Determine the (X, Y) coordinate at the center of the cell enclosing the given text.  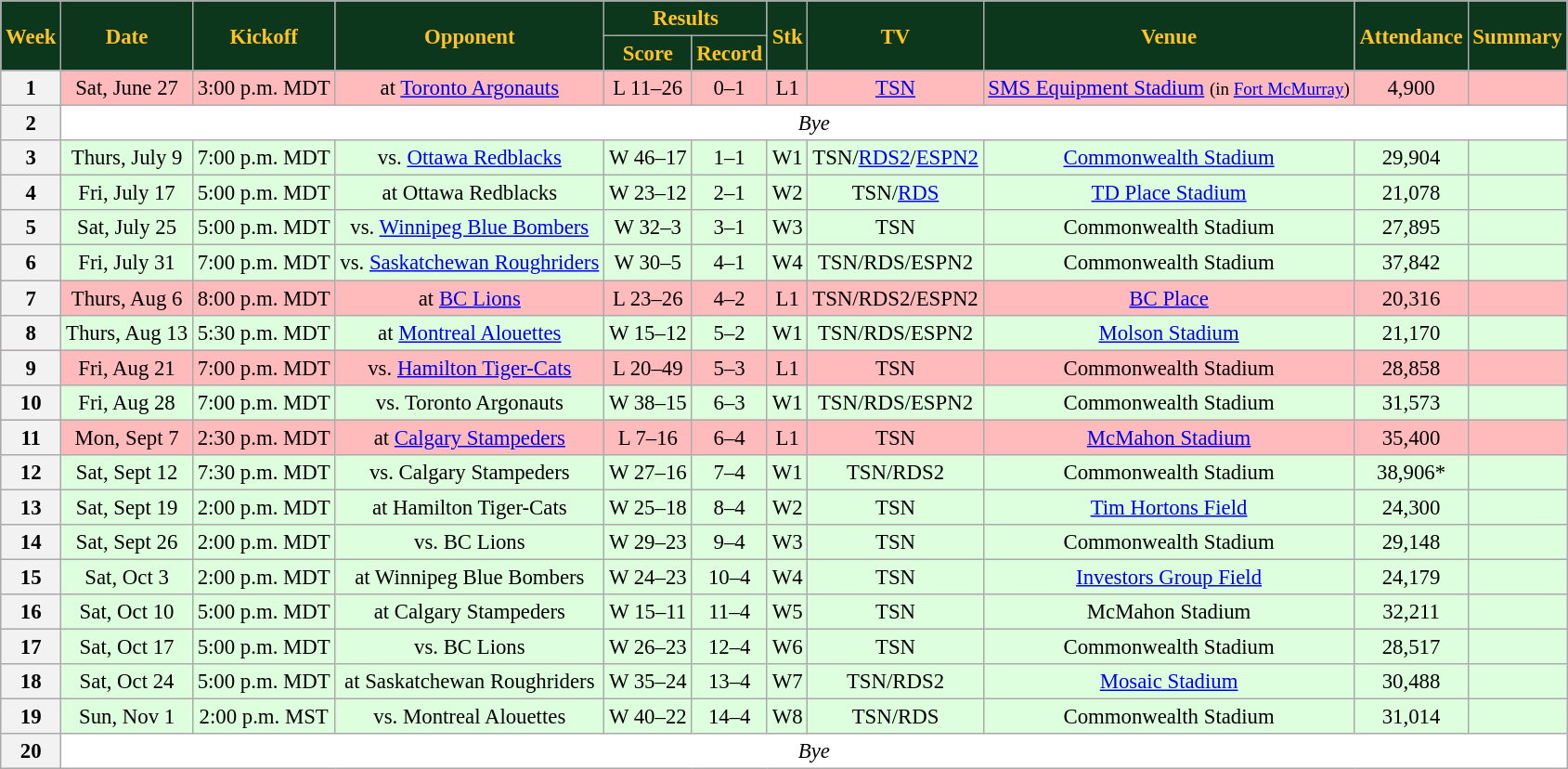
14 (32, 542)
4,900 (1411, 88)
TD Place Stadium (1169, 193)
W 15–12 (648, 332)
vs. Saskatchewan Roughriders (470, 263)
vs. Winnipeg Blue Bombers (470, 228)
4–2 (730, 298)
Fri, Aug 28 (127, 402)
at Toronto Argonauts (470, 88)
5–3 (730, 368)
20 (32, 751)
SMS Equipment Stadium (in Fort McMurray) (1169, 88)
W 38–15 (648, 402)
2:00 p.m. MST (264, 717)
W5 (787, 612)
2 (32, 124)
38,906* (1411, 473)
20,316 (1411, 298)
18 (32, 682)
11 (32, 437)
9–4 (730, 542)
Results (686, 19)
6–3 (730, 402)
17 (32, 647)
Date (127, 35)
31,573 (1411, 402)
9 (32, 368)
4 (32, 193)
13–4 (730, 682)
Sat, June 27 (127, 88)
Sat, Sept 26 (127, 542)
21,170 (1411, 332)
32,211 (1411, 612)
Sat, Oct 10 (127, 612)
vs. Hamilton Tiger-Cats (470, 368)
8:00 p.m. MDT (264, 298)
3:00 p.m. MDT (264, 88)
35,400 (1411, 437)
vs. Toronto Argonauts (470, 402)
12 (32, 473)
5 (32, 228)
vs. Ottawa Redblacks (470, 158)
Attendance (1411, 35)
W 24–23 (648, 577)
Thurs, July 9 (127, 158)
at Winnipeg Blue Bombers (470, 577)
W 23–12 (648, 193)
BC Place (1169, 298)
L 11–26 (648, 88)
14–4 (730, 717)
Thurs, Aug 6 (127, 298)
31,014 (1411, 717)
Summary (1517, 35)
W 26–23 (648, 647)
Fri, Aug 21 (127, 368)
W 32–3 (648, 228)
11–4 (730, 612)
28,517 (1411, 647)
at Saskatchewan Roughriders (470, 682)
Record (730, 54)
at Montreal Alouettes (470, 332)
13 (32, 507)
29,148 (1411, 542)
30,488 (1411, 682)
vs. Calgary Stampeders (470, 473)
12–4 (730, 647)
Mosaic Stadium (1169, 682)
W 29–23 (648, 542)
Fri, July 31 (127, 263)
Fri, July 17 (127, 193)
Tim Hortons Field (1169, 507)
10–4 (730, 577)
W 27–16 (648, 473)
6–4 (730, 437)
16 (32, 612)
W7 (787, 682)
3–1 (730, 228)
at Hamilton Tiger-Cats (470, 507)
24,179 (1411, 577)
W 30–5 (648, 263)
Opponent (470, 35)
2–1 (730, 193)
7–4 (730, 473)
at Ottawa Redblacks (470, 193)
8 (32, 332)
Sat, Oct 3 (127, 577)
at BC Lions (470, 298)
Sat, Oct 24 (127, 682)
7:30 p.m. MDT (264, 473)
Kickoff (264, 35)
7 (32, 298)
8–4 (730, 507)
Sat, Oct 17 (127, 647)
L 7–16 (648, 437)
Molson Stadium (1169, 332)
Sun, Nov 1 (127, 717)
37,842 (1411, 263)
1–1 (730, 158)
Sat, Sept 19 (127, 507)
15 (32, 577)
5–2 (730, 332)
Score (648, 54)
W 35–24 (648, 682)
3 (32, 158)
vs. Montreal Alouettes (470, 717)
L 20–49 (648, 368)
L 23–26 (648, 298)
Venue (1169, 35)
Mon, Sept 7 (127, 437)
2:30 p.m. MDT (264, 437)
Sat, July 25 (127, 228)
29,904 (1411, 158)
0–1 (730, 88)
Sat, Sept 12 (127, 473)
Thurs, Aug 13 (127, 332)
W6 (787, 647)
5:30 p.m. MDT (264, 332)
10 (32, 402)
24,300 (1411, 507)
4–1 (730, 263)
Stk (787, 35)
Week (32, 35)
19 (32, 717)
28,858 (1411, 368)
Investors Group Field (1169, 577)
TV (895, 35)
W8 (787, 717)
W 25–18 (648, 507)
6 (32, 263)
27,895 (1411, 228)
W 40–22 (648, 717)
1 (32, 88)
21,078 (1411, 193)
W 46–17 (648, 158)
W 15–11 (648, 612)
